Detect which cell encompasses the target text, then output its (X, Y) center coordinate. 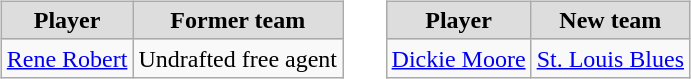
New team (610, 20)
St. Louis Blues (610, 58)
Former team (238, 20)
Undrafted free agent (238, 58)
Dickie Moore (458, 58)
Rene Robert (67, 58)
